From the cell containing the given text, extract its center point as [X, Y] coordinate. 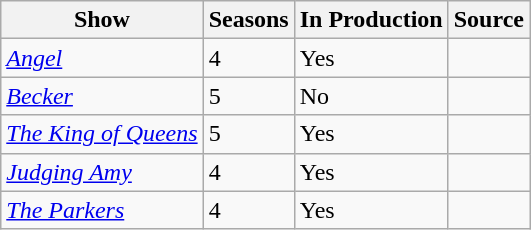
The King of Queens [102, 134]
The Parkers [102, 210]
Becker [102, 96]
Show [102, 20]
Judging Amy [102, 172]
No [371, 96]
Angel [102, 58]
In Production [371, 20]
Source [488, 20]
Seasons [248, 20]
